Pinpoint the cell where the given text exists, returning its (x, y) midpoint coordinate. 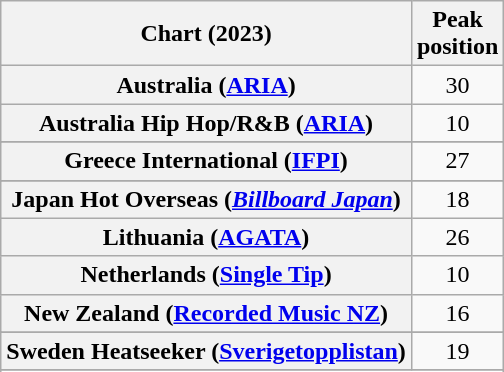
Australia Hip Hop/R&B (ARIA) (206, 123)
Chart (2023) (206, 34)
Greece International (IFPI) (206, 161)
27 (457, 161)
Sweden Heatseeker (Sverigetopplistan) (206, 351)
Japan Hot Overseas (Billboard Japan) (206, 199)
Australia (ARIA) (206, 85)
16 (457, 313)
Lithuania (AGATA) (206, 237)
New Zealand (Recorded Music NZ) (206, 313)
19 (457, 351)
Netherlands (Single Tip) (206, 275)
26 (457, 237)
18 (457, 199)
30 (457, 85)
Peakposition (457, 34)
